Return the (X, Y) coordinate for the center point of the cell that contains the specified text.  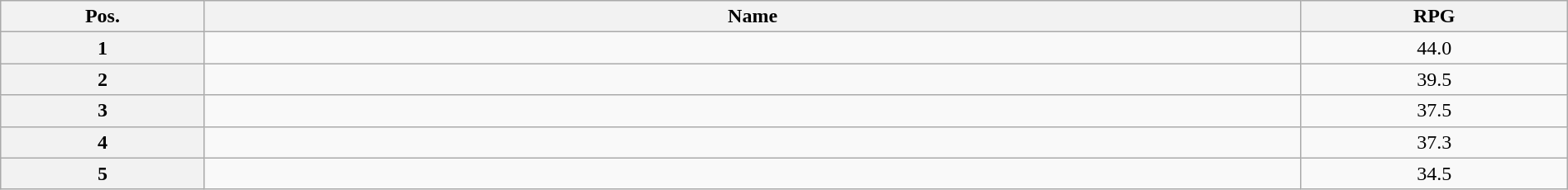
RPG (1434, 17)
37.3 (1434, 142)
Pos. (103, 17)
44.0 (1434, 48)
34.5 (1434, 173)
5 (103, 173)
2 (103, 79)
Name (753, 17)
3 (103, 111)
37.5 (1434, 111)
39.5 (1434, 79)
1 (103, 48)
4 (103, 142)
